Extract the [X, Y] coordinate from the center of the cell holding the provided text.  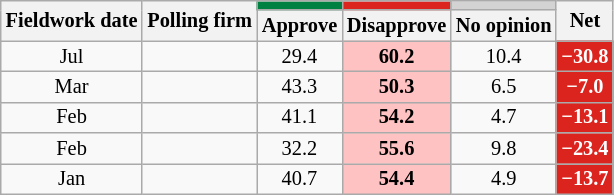
Mar [72, 86]
54.2 [396, 118]
Approve [300, 26]
10.4 [504, 56]
41.1 [300, 118]
50.3 [396, 86]
Jul [72, 56]
−13.7 [584, 178]
−30.8 [584, 56]
54.4 [396, 178]
Net [584, 20]
Jan [72, 178]
−13.1 [584, 118]
Fieldwork date [72, 20]
Polling firm [199, 20]
29.4 [300, 56]
4.7 [504, 118]
4.9 [504, 178]
9.8 [504, 148]
40.7 [300, 178]
−23.4 [584, 148]
Disapprove [396, 26]
43.3 [300, 86]
32.2 [300, 148]
No opinion [504, 26]
6.5 [504, 86]
55.6 [396, 148]
60.2 [396, 56]
−7.0 [584, 86]
